Capture the cell that displays the provided text and extract its [x, y] central coordinate. 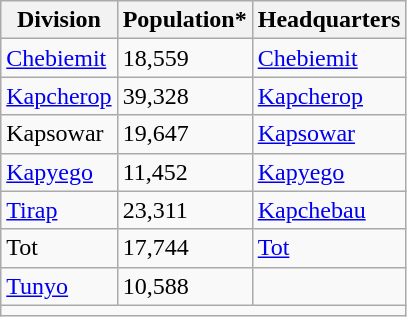
Tirap [59, 210]
Headquarters [329, 20]
17,744 [184, 248]
23,311 [184, 210]
11,452 [184, 172]
39,328 [184, 96]
Kapchebau [329, 210]
Tunyo [59, 286]
19,647 [184, 134]
10,588 [184, 286]
Division [59, 20]
Population* [184, 20]
18,559 [184, 58]
